Search for the cell housing the specified text and yield its [X, Y] center coordinate. 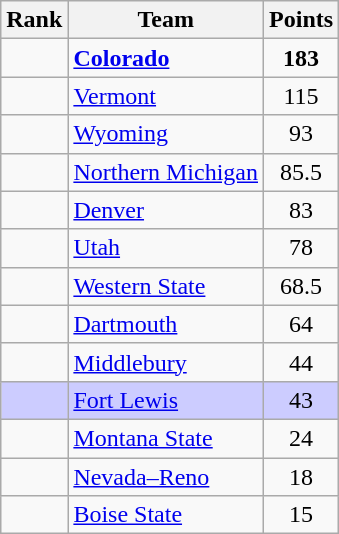
Denver [166, 210]
Middlebury [166, 362]
Montana State [166, 438]
Utah [166, 248]
Nevada–Reno [166, 477]
Vermont [166, 96]
Northern Michigan [166, 172]
Wyoming [166, 134]
68.5 [302, 286]
Colorado [166, 58]
78 [302, 248]
Fort Lewis [166, 400]
Team [166, 20]
Points [302, 20]
93 [302, 134]
18 [302, 477]
Dartmouth [166, 324]
115 [302, 96]
43 [302, 400]
44 [302, 362]
85.5 [302, 172]
15 [302, 515]
64 [302, 324]
Rank [34, 20]
Western State [166, 286]
83 [302, 210]
Boise State [166, 515]
183 [302, 58]
24 [302, 438]
